Identify which cell holds the provided text, then report its [x, y] central coordinate. 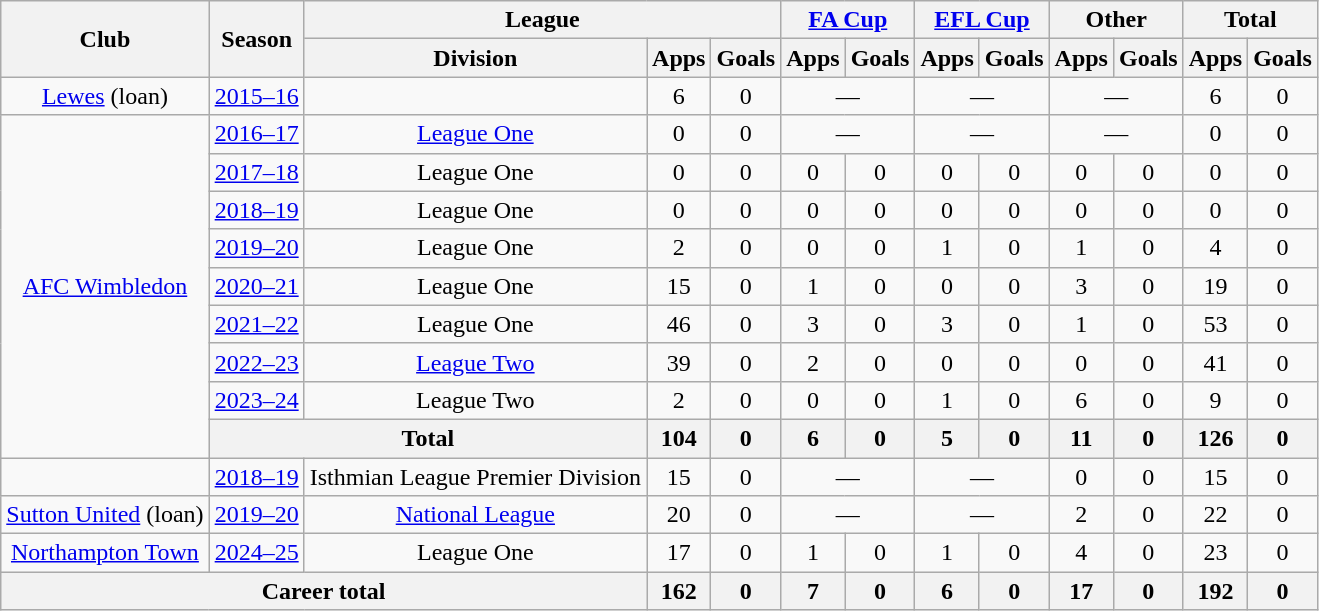
11 [1081, 438]
2017–18 [256, 172]
23 [1215, 553]
Isthmian League Premier Division [475, 477]
Northampton Town [105, 553]
162 [679, 591]
Other [1116, 20]
2022–23 [256, 362]
2024–25 [256, 553]
2016–17 [256, 134]
53 [1215, 324]
AFC Wimbledon [105, 286]
FA Cup [848, 20]
46 [679, 324]
22 [1215, 515]
Sutton United (loan) [105, 515]
20 [679, 515]
League [542, 20]
9 [1215, 400]
EFL Cup [982, 20]
Lewes (loan) [105, 96]
2015–16 [256, 96]
39 [679, 362]
Season [256, 39]
2020–21 [256, 286]
National League [475, 515]
7 [813, 591]
2023–24 [256, 400]
5 [947, 438]
Club [105, 39]
104 [679, 438]
126 [1215, 438]
2021–22 [256, 324]
41 [1215, 362]
Division [475, 58]
19 [1215, 286]
192 [1215, 591]
Career total [324, 591]
